Locate the cell with the specified text and output its [X, Y] center coordinate. 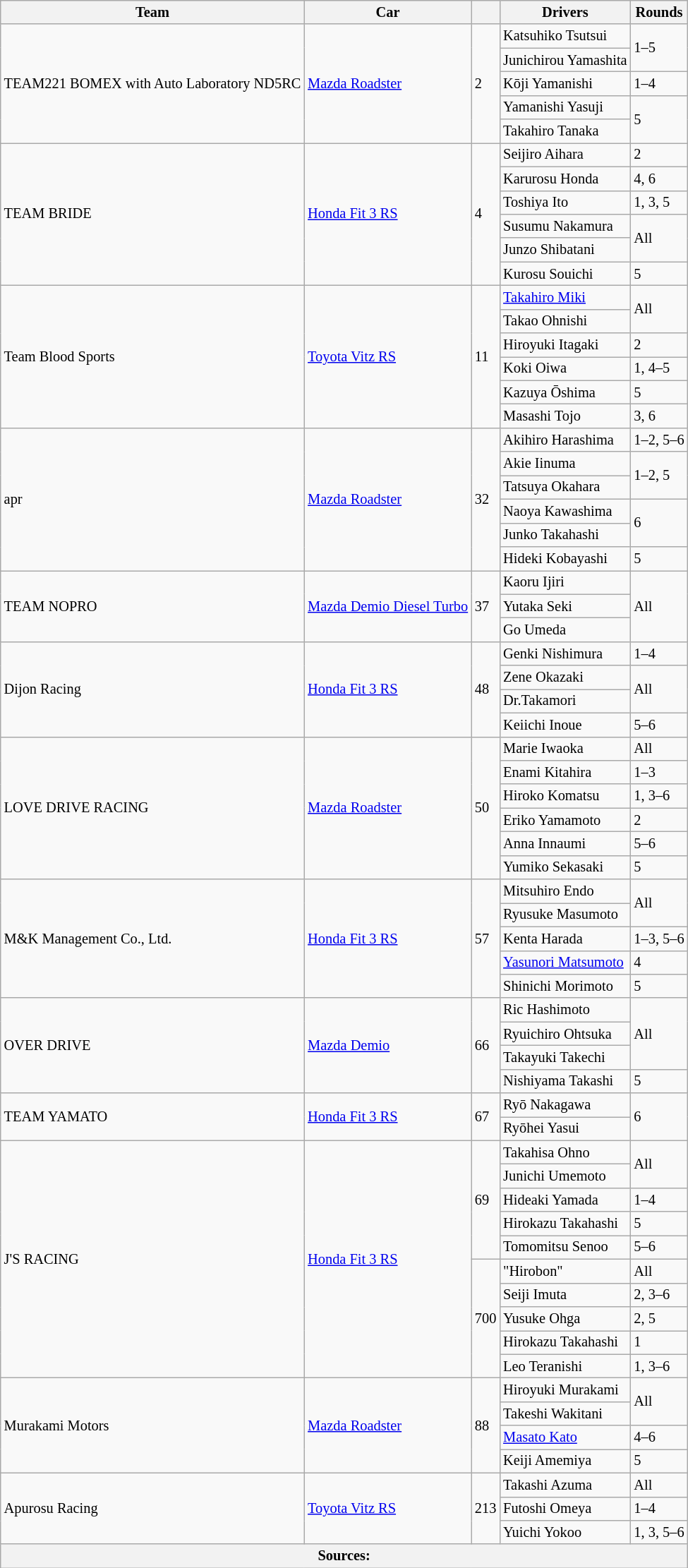
37 [485, 605]
Dijon Racing [152, 689]
M&K Management Co., Ltd. [152, 939]
Kaoru Ijiri [565, 582]
Junichi Umemoto [565, 1176]
Yumiko Sekasaki [565, 867]
1, 3, 5–6 [659, 1532]
1, 4–5 [659, 368]
Hiroyuki Itagaki [565, 345]
2, 5 [659, 1318]
Yutaka Seki [565, 606]
Takashi Azuma [565, 1485]
Karurosu Honda [565, 179]
Ric Hashimoto [565, 1010]
Ryō Nakagawa [565, 1105]
Team [152, 12]
TEAM BRIDE [152, 214]
Junzo Shibatani [565, 250]
Mazda Demio Diesel Turbo [388, 605]
67 [485, 1116]
69 [485, 1200]
Marie Iwaoka [565, 749]
Toshiya Ito [565, 203]
Genki Nishimura [565, 653]
32 [485, 499]
1, 3, 5 [659, 203]
Kenta Harada [565, 939]
Masashi Tojo [565, 416]
57 [485, 939]
Hiroko Komatsu [565, 796]
Murakami Motors [152, 1425]
88 [485, 1425]
TEAM YAMATO [152, 1116]
TEAM NOPRO [152, 605]
Koki Oiwa [565, 368]
Takahisa Ohno [565, 1152]
"Hirobon" [565, 1271]
Anna Innaumi [565, 843]
Takao Ohnishi [565, 321]
700 [485, 1318]
Takeshi Wakitani [565, 1413]
Ryuichiro Ohtsuka [565, 1034]
TEAM221 BOMEX with Auto Laboratory ND5RC [152, 83]
1–2, 5–6 [659, 440]
Kazuya Ōshima [565, 392]
Hideaki Yamada [565, 1200]
Eriko Yamamoto [565, 820]
Mitsuhiro Endo [565, 891]
Yasunori Matsumoto [565, 963]
Takahiro Tanaka [565, 131]
Ryusuke Masumoto [565, 915]
Akihiro Harashima [565, 440]
Rounds [659, 12]
Hiroyuki Murakami [565, 1389]
Kurosu Souichi [565, 274]
Shinichi Morimoto [565, 986]
J'S RACING [152, 1259]
Zene Okazaki [565, 677]
OVER DRIVE [152, 1046]
Mazda Demio [388, 1046]
Tatsuya Okahara [565, 487]
Katsuhiko Tsutsui [565, 36]
1–3, 5–6 [659, 939]
3, 6 [659, 416]
Seiji Imuta [565, 1295]
Futoshi Omeya [565, 1509]
apr [152, 499]
Team Blood Sports [152, 356]
4, 6 [659, 179]
Sources: [344, 1556]
Akie Iinuma [565, 464]
1–2, 5 [659, 476]
Naoya Kawashima [565, 511]
Enami Kitahira [565, 772]
Leo Teranishi [565, 1366]
Dr.Takamori [565, 701]
Keiji Amemiya [565, 1461]
Junko Takahashi [565, 535]
Drivers [565, 12]
2, 3–6 [659, 1295]
Go Umeda [565, 629]
Yuichi Yokoo [565, 1532]
Junichirou Yamashita [565, 60]
213 [485, 1509]
Seijiro Aihara [565, 155]
Ryōhei Yasui [565, 1128]
48 [485, 689]
Masato Kato [565, 1437]
50 [485, 808]
Nishiyama Takashi [565, 1081]
Keiichi Inoue [565, 725]
LOVE DRIVE RACING [152, 808]
1 [659, 1342]
Hideki Kobayashi [565, 558]
66 [485, 1046]
11 [485, 356]
Takahiro Miki [565, 297]
Apurosu Racing [152, 1509]
Tomomitsu Senoo [565, 1247]
Kōji Yamanishi [565, 83]
4–6 [659, 1437]
Susumu Nakamura [565, 226]
Car [388, 12]
1–5 [659, 48]
Takayuki Takechi [565, 1057]
Yamanishi Yasuji [565, 107]
1–3 [659, 772]
Yusuke Ohga [565, 1318]
